Pinpoint the cell where the given text exists, returning its [X, Y] midpoint coordinate. 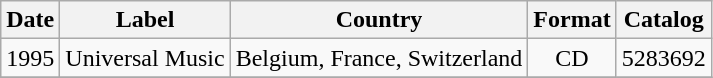
1995 [30, 58]
Belgium, France, Switzerland [379, 58]
Format [572, 20]
Label [145, 20]
5283692 [664, 58]
Catalog [664, 20]
Universal Music [145, 58]
Country [379, 20]
CD [572, 58]
Date [30, 20]
